Return the (x, y) coordinate for the center point of the cell that contains the specified text.  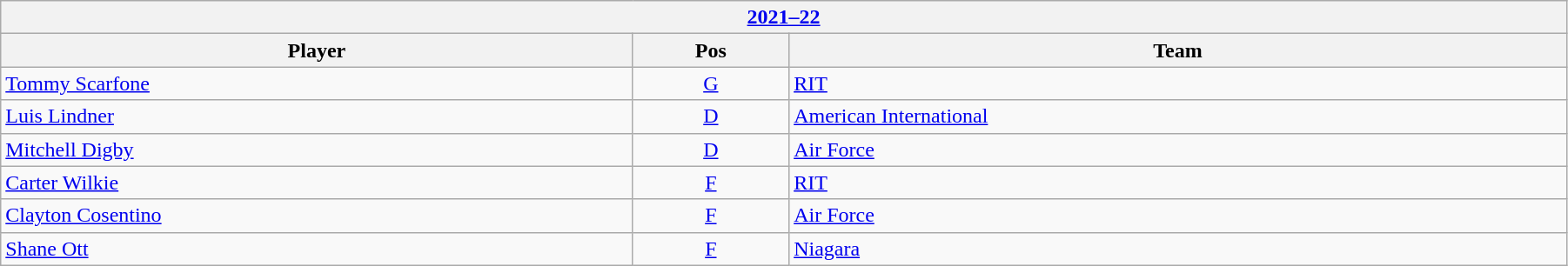
Mitchell Digby (317, 150)
Niagara (1178, 249)
Carter Wilkie (317, 183)
Shane Ott (317, 249)
2021–22 (784, 17)
Tommy Scarfone (317, 83)
G (711, 83)
Player (317, 50)
Pos (711, 50)
Luis Lindner (317, 116)
Clayton Cosentino (317, 216)
Team (1178, 50)
American International (1178, 116)
